Provide the (x, y) coordinate of the cell's center where the given text is located.  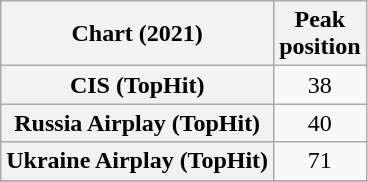
71 (320, 161)
Peakposition (320, 34)
40 (320, 123)
CIS (TopHit) (138, 85)
38 (320, 85)
Russia Airplay (TopHit) (138, 123)
Ukraine Airplay (TopHit) (138, 161)
Chart (2021) (138, 34)
